Find where the given text appears and provide that cell's center as (X, Y) coordinate. 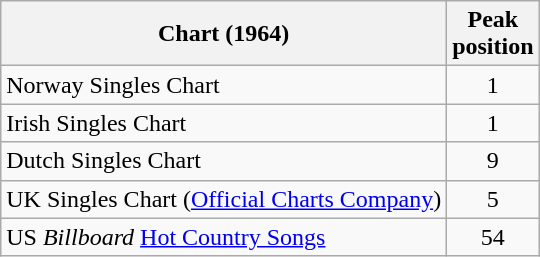
Irish Singles Chart (224, 123)
Dutch Singles Chart (224, 161)
5 (493, 199)
UK Singles Chart (Official Charts Company) (224, 199)
Chart (1964) (224, 34)
Peakposition (493, 34)
Norway Singles Chart (224, 85)
US Billboard Hot Country Songs (224, 237)
9 (493, 161)
54 (493, 237)
